Return (x, y) of the center of cell containing provided text 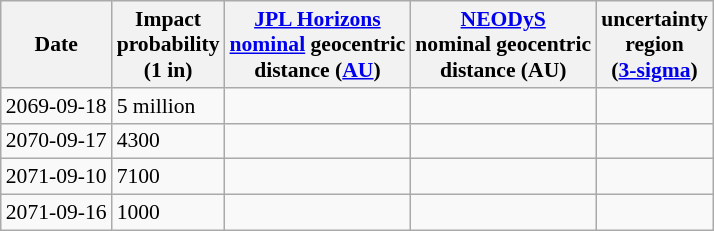
5 million (168, 106)
1000 (168, 213)
NEODySnominal geocentricdistance (AU) (503, 44)
2071-09-16 (56, 213)
2071-09-10 (56, 177)
4300 (168, 141)
JPL Horizonsnominal geocentricdistance (AU) (318, 44)
2070-09-17 (56, 141)
Date (56, 44)
Impactprobability(1 in) (168, 44)
2069-09-18 (56, 106)
uncertaintyregion(3-sigma) (654, 44)
7100 (168, 177)
